Detect which cell encompasses the target text, then output its (X, Y) center coordinate. 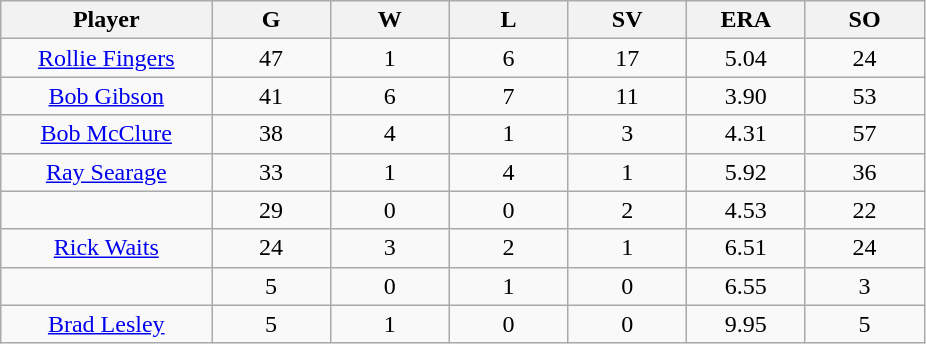
4.31 (746, 134)
3.90 (746, 96)
7 (508, 96)
5.04 (746, 58)
9.95 (746, 324)
11 (628, 96)
6.55 (746, 286)
W (390, 20)
17 (628, 58)
53 (864, 96)
Bob Gibson (106, 96)
L (508, 20)
6.51 (746, 248)
Bob McClure (106, 134)
Brad Lesley (106, 324)
47 (272, 58)
SV (628, 20)
29 (272, 210)
41 (272, 96)
SO (864, 20)
22 (864, 210)
Player (106, 20)
5.92 (746, 172)
38 (272, 134)
ERA (746, 20)
33 (272, 172)
G (272, 20)
36 (864, 172)
57 (864, 134)
Rick Waits (106, 248)
4.53 (746, 210)
Ray Searage (106, 172)
Rollie Fingers (106, 58)
